Provide the [x, y] coordinate of the cell's center where the given text is located.  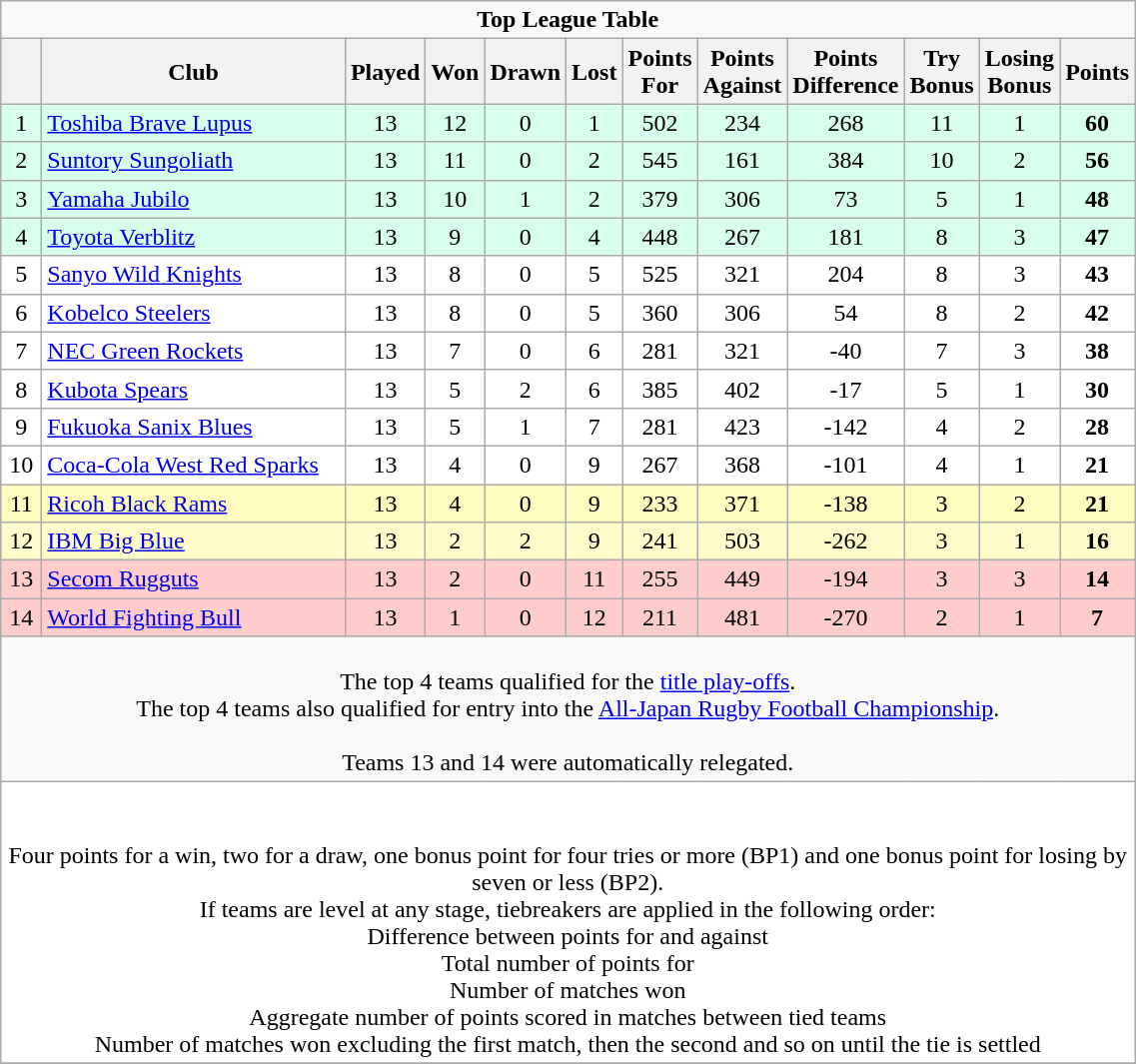
-270 [845, 617]
481 [742, 617]
IBM Big Blue [194, 541]
42 [1097, 313]
16 [1097, 541]
Lost [594, 72]
448 [659, 237]
502 [659, 123]
43 [1097, 275]
Yamaha Jubilo [194, 199]
-142 [845, 427]
525 [659, 275]
Ricoh Black Rams [194, 503]
423 [742, 427]
211 [659, 617]
-138 [845, 503]
73 [845, 199]
268 [845, 123]
48 [1097, 199]
World Fighting Bull [194, 617]
204 [845, 275]
234 [742, 123]
Try Bonus [941, 72]
Toyota Verblitz [194, 237]
Secom Rugguts [194, 579]
181 [845, 237]
Kobelco Steelers [194, 313]
Club [194, 72]
Points Difference [845, 72]
-194 [845, 579]
28 [1097, 427]
Points [1097, 72]
54 [845, 313]
Points Against [742, 72]
384 [845, 161]
161 [742, 161]
-262 [845, 541]
449 [742, 579]
255 [659, 579]
241 [659, 541]
Kubota Spears [194, 389]
360 [659, 313]
38 [1097, 351]
402 [742, 389]
Played [385, 72]
233 [659, 503]
60 [1097, 123]
Drawn [526, 72]
385 [659, 389]
Coca-Cola West Red Sparks [194, 465]
503 [742, 541]
NEC Green Rockets [194, 351]
Top League Table [568, 20]
368 [742, 465]
Won [456, 72]
47 [1097, 237]
-40 [845, 351]
Losing Bonus [1019, 72]
-101 [845, 465]
Points For [659, 72]
30 [1097, 389]
545 [659, 161]
Suntory Sungoliath [194, 161]
Fukuoka Sanix Blues [194, 427]
Toshiba Brave Lupus [194, 123]
56 [1097, 161]
Sanyo Wild Knights [194, 275]
-17 [845, 389]
379 [659, 199]
371 [742, 503]
